Return [x, y] of the center of cell containing provided text 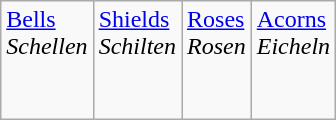
Shields Schilten [137, 60]
Acorns Eicheln [293, 60]
Roses Rosen [217, 60]
Bells Schellen [47, 60]
